For the text-containing cell, return its midpoint in [X, Y] coordinate format. 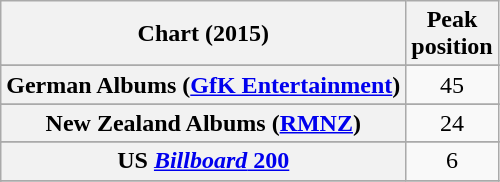
US Billboard 200 [204, 161]
German Albums (GfK Entertainment) [204, 85]
45 [452, 85]
Peakposition [452, 34]
New Zealand Albums (RMNZ) [204, 123]
24 [452, 123]
6 [452, 161]
Chart (2015) [204, 34]
